Determine the [X, Y] coordinate at the center of the cell enclosing the given text.  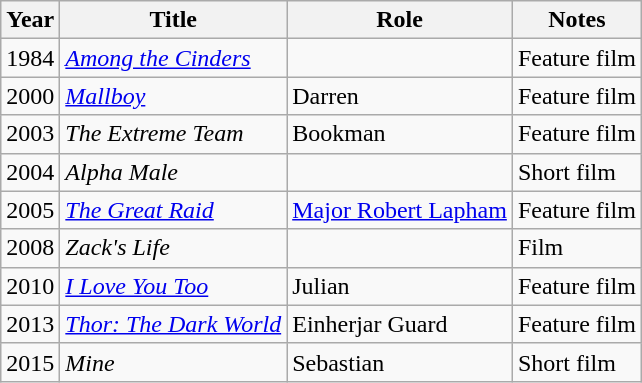
2000 [30, 96]
The Great Raid [174, 210]
2005 [30, 210]
2015 [30, 362]
Among the Cinders [174, 58]
Bookman [400, 134]
Alpha Male [174, 172]
Thor: The Dark World [174, 324]
Major Robert Lapham [400, 210]
2013 [30, 324]
Zack's Life [174, 248]
Film [576, 248]
2010 [30, 286]
Mallboy [174, 96]
Sebastian [400, 362]
1984 [30, 58]
2003 [30, 134]
I Love You Too [174, 286]
Title [174, 20]
Mine [174, 362]
The Extreme Team [174, 134]
2008 [30, 248]
Role [400, 20]
Darren [400, 96]
Julian [400, 286]
Year [30, 20]
Notes [576, 20]
Einherjar Guard [400, 324]
2004 [30, 172]
